Find where the given text appears and provide that cell's center as [x, y] coordinate. 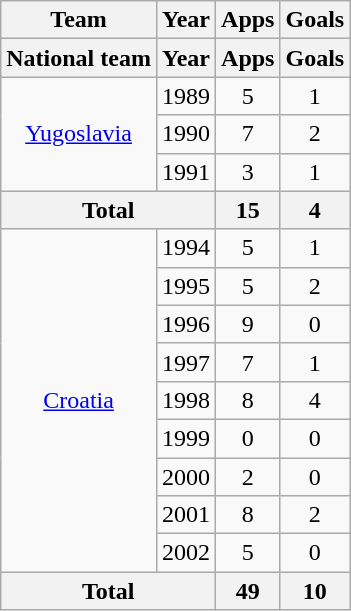
3 [248, 172]
1990 [186, 134]
2000 [186, 477]
49 [248, 591]
1999 [186, 438]
9 [248, 324]
Team [79, 20]
1995 [186, 286]
Yugoslavia [79, 134]
15 [248, 210]
1994 [186, 248]
10 [315, 591]
1989 [186, 96]
2002 [186, 553]
National team [79, 58]
1997 [186, 362]
1998 [186, 400]
Croatia [79, 400]
1991 [186, 172]
1996 [186, 324]
2001 [186, 515]
